Provide the [X, Y] coordinate of the cell's center where the given text is located.  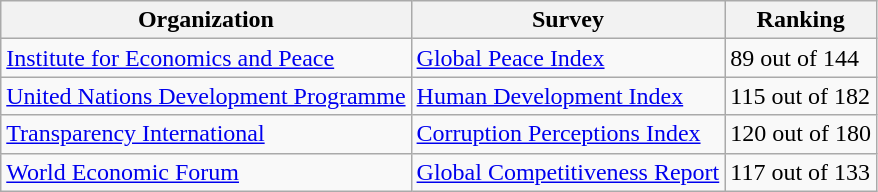
Ranking [801, 20]
115 out of 182 [801, 96]
Transparency International [206, 134]
Corruption Perceptions Index [568, 134]
117 out of 133 [801, 172]
Institute for Economics and Peace [206, 58]
United Nations Development Programme [206, 96]
89 out of 144 [801, 58]
Organization [206, 20]
Human Development Index [568, 96]
Survey [568, 20]
World Economic Forum [206, 172]
120 out of 180 [801, 134]
Global Competitiveness Report [568, 172]
Global Peace Index [568, 58]
